Detect which cell encompasses the target text, then output its [x, y] center coordinate. 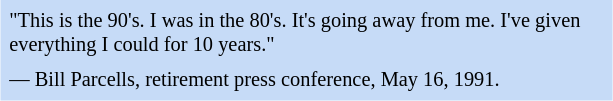
— Bill Parcells, retirement press conference, May 16, 1991. [306, 80]
"This is the 90's. I was in the 80's. It's going away from me. I've given everything I could for 10 years." [306, 34]
